Locate the cell with the specified text and output its [X, Y] center coordinate. 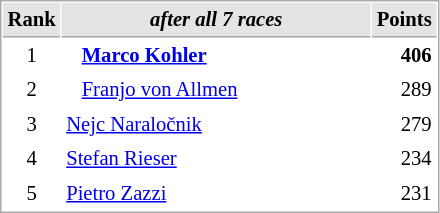
1 [32, 56]
289 [404, 90]
Points [404, 20]
234 [404, 158]
3 [32, 124]
231 [404, 194]
after all 7 races [216, 20]
406 [404, 56]
Stefan Rieser [216, 158]
Marco Kohler [216, 56]
Rank [32, 20]
2 [32, 90]
Franjo von Allmen [216, 90]
Nejc Naraločnik [216, 124]
4 [32, 158]
Pietro Zazzi [216, 194]
5 [32, 194]
279 [404, 124]
